Scan for the cell matching the given text and deliver its (X, Y) coordinate at center. 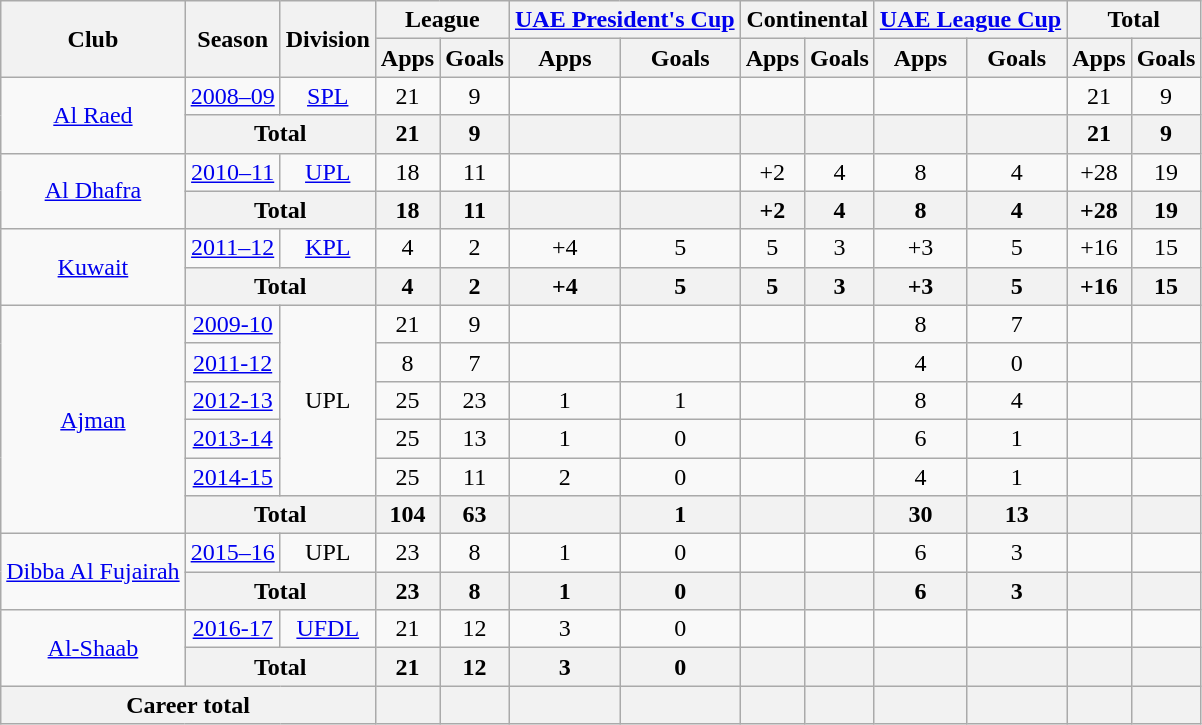
KPL (328, 248)
2015–16 (232, 553)
Al-Shaab (93, 648)
2016-17 (232, 629)
Al Raed (93, 115)
2009-10 (232, 324)
2011-12 (232, 362)
UAE President's Cup (624, 20)
Al Dhafra (93, 191)
2011–12 (232, 248)
SPL (328, 96)
2012-13 (232, 400)
UAE League Cup (970, 20)
Season (232, 39)
30 (920, 515)
Career total (188, 705)
2013-14 (232, 438)
2010–11 (232, 172)
2008–09 (232, 96)
UFDL (328, 629)
Continental (807, 20)
2014-15 (232, 477)
Dibba Al Fujairah (93, 572)
Club (93, 39)
104 (407, 515)
Kuwait (93, 267)
Division (328, 39)
League (442, 20)
63 (475, 515)
Ajman (93, 419)
